Return the [X, Y] coordinate for the center point of the cell that contains the specified text.  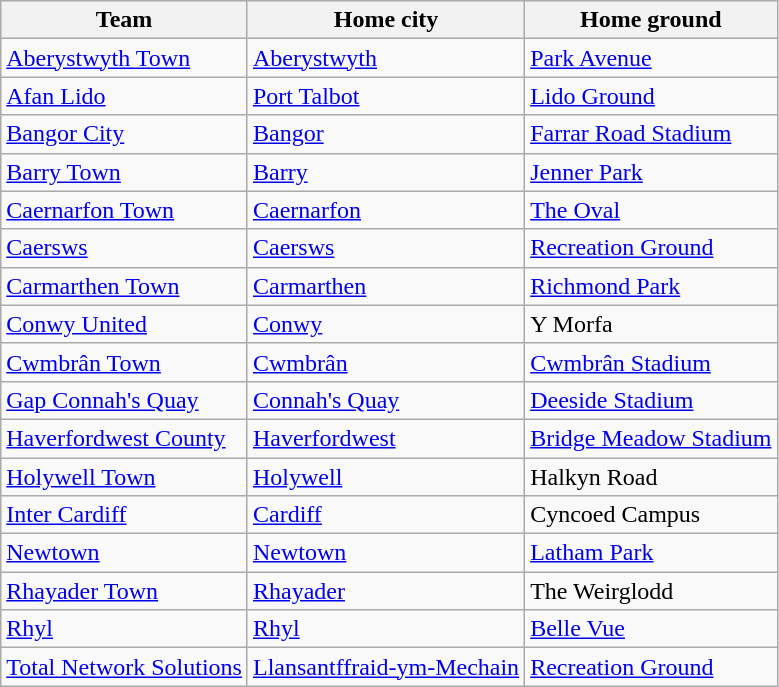
Belle Vue [651, 629]
The Weirglodd [651, 591]
Port Talbot [386, 96]
Latham Park [651, 553]
Total Network Solutions [124, 667]
Bangor City [124, 134]
Gap Connah's Quay [124, 400]
Aberystwyth [386, 58]
Deeside Stadium [651, 400]
Bangor [386, 134]
Bridge Meadow Stadium [651, 438]
Cwmbrân [386, 362]
Farrar Road Stadium [651, 134]
Carmarthen Town [124, 286]
Barry Town [124, 172]
Inter Cardiff [124, 515]
Cyncoed Campus [651, 515]
Park Avenue [651, 58]
Connah's Quay [386, 400]
Rhayader Town [124, 591]
Halkyn Road [651, 477]
Cardiff [386, 515]
Jenner Park [651, 172]
Haverfordwest [386, 438]
Haverfordwest County [124, 438]
Conwy [386, 324]
Lido Ground [651, 96]
Holywell Town [124, 477]
Rhayader [386, 591]
Home city [386, 20]
Home ground [651, 20]
Cwmbrân Stadium [651, 362]
Caernarfon Town [124, 210]
Caernarfon [386, 210]
Holywell [386, 477]
Conwy United [124, 324]
Afan Lido [124, 96]
Team [124, 20]
Barry [386, 172]
Richmond Park [651, 286]
Llansantffraid-ym-Mechain [386, 667]
Aberystwyth Town [124, 58]
Y Morfa [651, 324]
Cwmbrân Town [124, 362]
The Oval [651, 210]
Carmarthen [386, 286]
